Identify which cell holds the provided text, then report its [x, y] central coordinate. 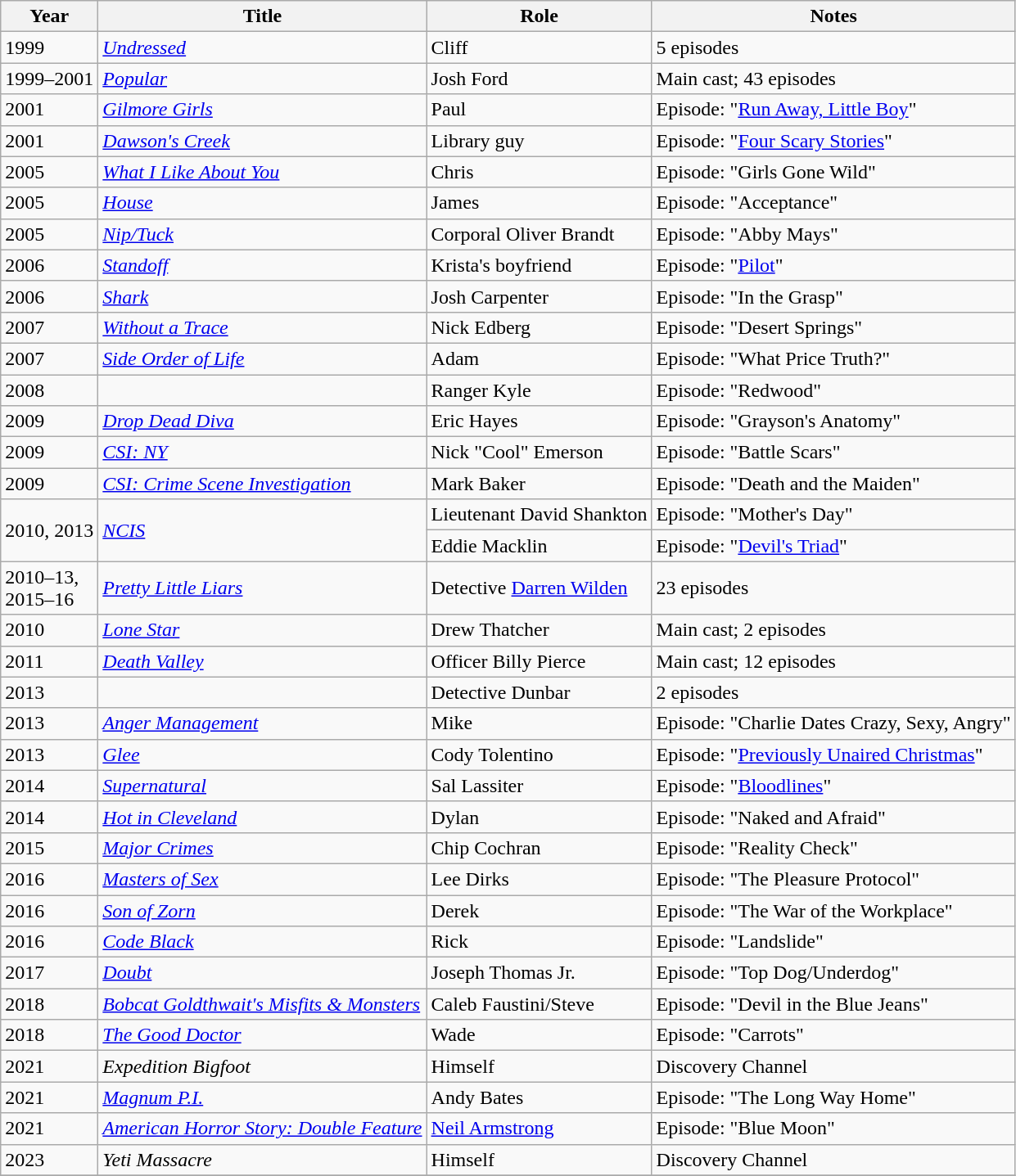
Bobcat Goldthwait's Misfits & Monsters [262, 1004]
Neil Armstrong [539, 1129]
Dylan [539, 817]
Officer Billy Pierce [539, 661]
Role [539, 16]
Anger Management [262, 723]
Episode: "Bloodlines" [833, 786]
Pretty Little Liars [262, 588]
Caleb Faustini/Steve [539, 1004]
Glee [262, 755]
2023 [49, 1160]
Episode: "Redwood" [833, 390]
Side Order of Life [262, 358]
Detective Darren Wilden [539, 588]
Main cast; 2 episodes [833, 630]
Lieutenant David Shankton [539, 515]
Hot in Cleveland [262, 817]
Year [49, 16]
Major Crimes [262, 848]
Episode: "Mother's Day" [833, 515]
Krista's boyfriend [539, 265]
Josh Ford [539, 79]
Magnum P.I. [262, 1097]
Drew Thatcher [539, 630]
Undressed [262, 47]
Masters of Sex [262, 879]
Episode: "Four Scary Stories" [833, 141]
Episode: "Devil in the Blue Jeans" [833, 1004]
Shark [262, 296]
Dawson's Creek [262, 141]
Standoff [262, 265]
Lone Star [262, 630]
Library guy [539, 141]
Paul [539, 110]
Yeti Massacre [262, 1160]
Chris [539, 172]
Cody Tolentino [539, 755]
Gilmore Girls [262, 110]
Episode: "The Long Way Home" [833, 1097]
Mike [539, 723]
Title [262, 16]
Josh Carpenter [539, 296]
Corporal Oliver Brandt [539, 234]
Main cast; 43 episodes [833, 79]
Episode: "Girls Gone Wild" [833, 172]
Episode: "Naked and Afraid" [833, 817]
Expedition Bigfoot [262, 1066]
Episode: "Carrots" [833, 1035]
2011 [49, 661]
Mark Baker [539, 484]
2010, 2013 [49, 530]
Episode: "Desert Springs" [833, 327]
Without a Trace [262, 327]
Doubt [262, 973]
American Horror Story: Double Feature [262, 1129]
House [262, 203]
23 episodes [833, 588]
Episode: "Charlie Dates Crazy, Sexy, Angry" [833, 723]
Eddie Macklin [539, 546]
Nick Edberg [539, 327]
Detective Dunbar [539, 692]
Episode: "Top Dog/Underdog" [833, 973]
James [539, 203]
What I Like About You [262, 172]
Derek [539, 911]
Episode: "Landslide" [833, 942]
Episode: "The Pleasure Protocol" [833, 879]
Episode: "Reality Check" [833, 848]
Wade [539, 1035]
Episode: "Blue Moon" [833, 1129]
Drop Dead Diva [262, 421]
Episode: "Battle Scars" [833, 453]
2008 [49, 390]
Episode: "Pilot" [833, 265]
Rick [539, 942]
2 episodes [833, 692]
Chip Cochran [539, 848]
Adam [539, 358]
2015 [49, 848]
Joseph Thomas Jr. [539, 973]
Son of Zorn [262, 911]
Eric Hayes [539, 421]
NCIS [262, 530]
Ranger Kyle [539, 390]
Lee Dirks [539, 879]
Cliff [539, 47]
Episode: "The War of the Workplace" [833, 911]
2010 [49, 630]
Andy Bates [539, 1097]
Code Black [262, 942]
Death Valley [262, 661]
1999 [49, 47]
Main cast; 12 episodes [833, 661]
5 episodes [833, 47]
Episode: "In the Grasp" [833, 296]
2017 [49, 973]
Episode: "Grayson's Anatomy" [833, 421]
Nick "Cool" Emerson [539, 453]
Sal Lassiter [539, 786]
Episode: "Acceptance" [833, 203]
Episode: "Abby Mays" [833, 234]
CSI: NY [262, 453]
1999–2001 [49, 79]
Episode: "Death and the Maiden" [833, 484]
Nip/Tuck [262, 234]
2010–13,2015–16 [49, 588]
Supernatural [262, 786]
Notes [833, 16]
Popular [262, 79]
CSI: Crime Scene Investigation [262, 484]
The Good Doctor [262, 1035]
Episode: "Devil's Triad" [833, 546]
Episode: "What Price Truth?" [833, 358]
Episode: "Run Away, Little Boy" [833, 110]
Episode: "Previously Unaired Christmas" [833, 755]
